Return the (x, y) coordinate for the center point of the cell that contains the specified text.  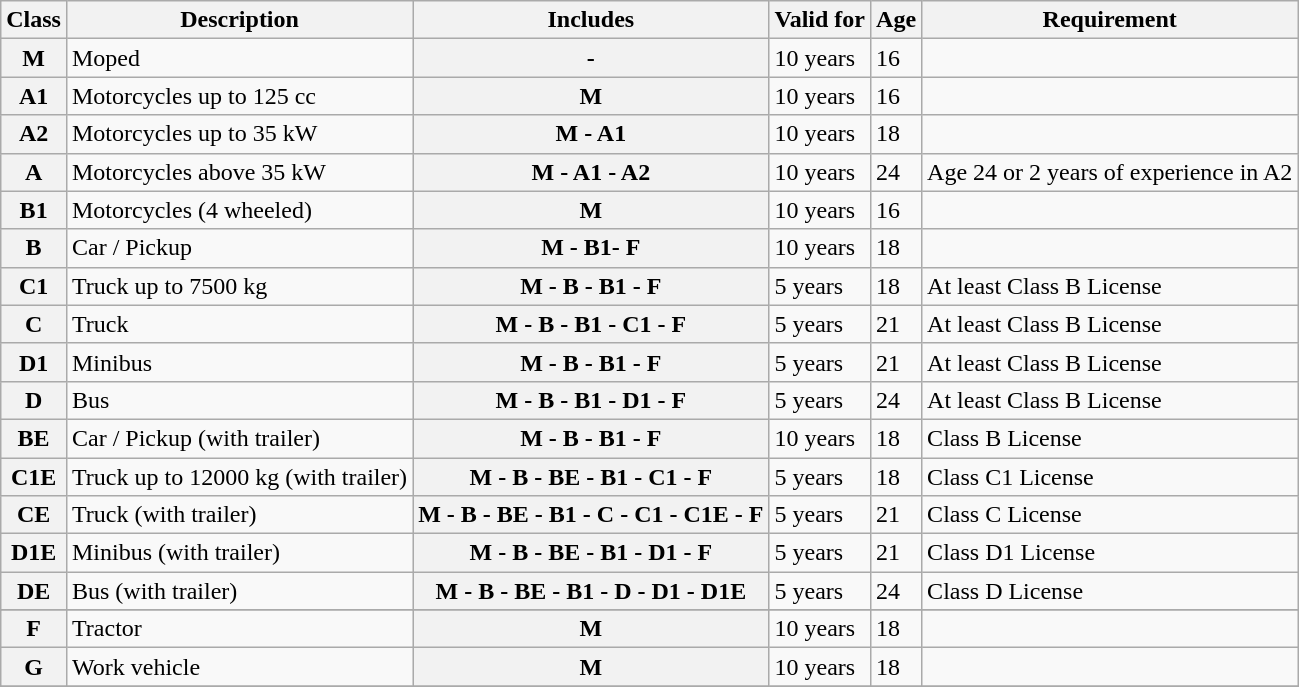
Bus (239, 400)
A (34, 172)
D (34, 400)
Truck up to 12000 kg (with trailer) (239, 477)
Car / Pickup (239, 248)
M - B - BE - B1 - C1 - F (591, 477)
M - B - BE - B1 - D1 - F (591, 553)
Age 24 or 2 years of experience in A2 (1110, 172)
Requirement (1110, 20)
Valid for (820, 20)
Truck (239, 324)
Motorcycles above 35 kW (239, 172)
Car / Pickup (with trailer) (239, 438)
A2 (34, 134)
Minibus (239, 362)
Includes (591, 20)
Work vehicle (239, 667)
Minibus (with trailer) (239, 553)
M - A1 - A2 (591, 172)
Class D1 License (1110, 553)
CE (34, 515)
B (34, 248)
M - A1 (591, 134)
Moped (239, 58)
Bus (with trailer) (239, 591)
Motorcycles up to 35 kW (239, 134)
Class C License (1110, 515)
Class (34, 20)
BE (34, 438)
M - B - B1 - C1 - F (591, 324)
Motorcycles (4 wheeled) (239, 210)
M - B - B1 - D1 - F (591, 400)
D1 (34, 362)
Truck up to 7500 kg (239, 286)
M - B1- F (591, 248)
Age (896, 20)
DE (34, 591)
F (34, 629)
Class C1 License (1110, 477)
A1 (34, 96)
C1 (34, 286)
M - B - BE - B1 - C - C1 - C1E - F (591, 515)
D1E (34, 553)
Description (239, 20)
Motorcycles up to 125 cc (239, 96)
C (34, 324)
Class D License (1110, 591)
Tractor (239, 629)
G (34, 667)
B1 (34, 210)
- (591, 58)
M - B - BE - B1 - D - D1 - D1E (591, 591)
C1E (34, 477)
Class B License (1110, 438)
Truck (with trailer) (239, 515)
